Locate the cell with the specified text and output its [x, y] center coordinate. 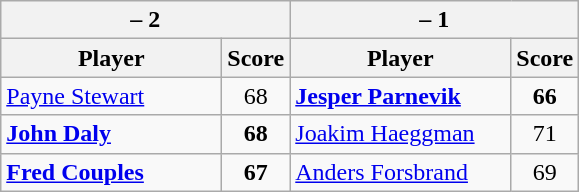
Payne Stewart [112, 96]
66 [545, 96]
Fred Couples [112, 172]
– 2 [146, 20]
69 [545, 172]
71 [545, 134]
Jesper Parnevik [400, 96]
– 1 [434, 20]
Anders Forsbrand [400, 172]
67 [256, 172]
Joakim Haeggman [400, 134]
John Daly [112, 134]
